Determine the [x, y] coordinate at the center of the cell enclosing the given text.  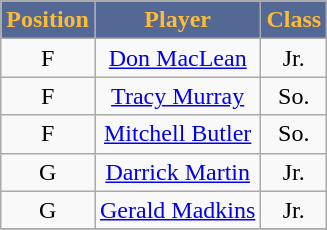
Player [177, 20]
Mitchell Butler [177, 134]
Darrick Martin [177, 172]
Position [48, 20]
Don MacLean [177, 58]
Class [294, 20]
Tracy Murray [177, 96]
Gerald Madkins [177, 210]
